Return the [X, Y] coordinate for the center point of the cell that contains the specified text.  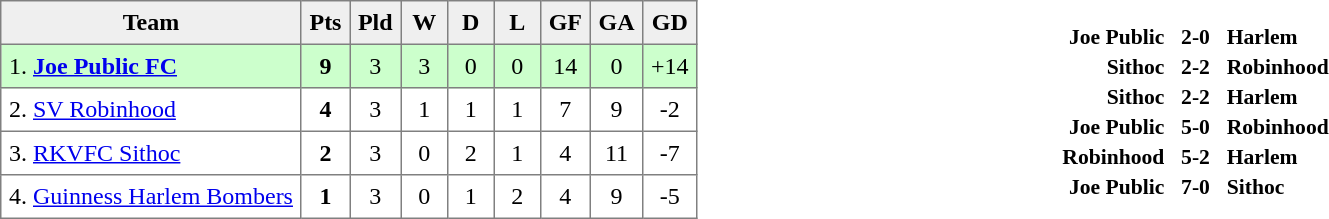
7-0 [1195, 186]
4. Guinness Harlem Bombers [151, 197]
L [517, 23]
W [424, 23]
14 [565, 66]
5-2 [1195, 156]
GA [616, 23]
Pld [376, 23]
Robinhood [1058, 156]
1. Joe Public FC [151, 66]
3. RKVFC Sithoc [151, 153]
-7 [670, 153]
Team [151, 23]
-2 [670, 110]
2. SV Robinhood [151, 110]
2-0 [1195, 36]
GD [670, 23]
+14 [670, 66]
-5 [670, 197]
7 [565, 110]
GF [565, 23]
11 [616, 153]
Pts [325, 23]
5-0 [1195, 126]
D [470, 23]
